Detect which cell encompasses the target text, then output its [X, Y] center coordinate. 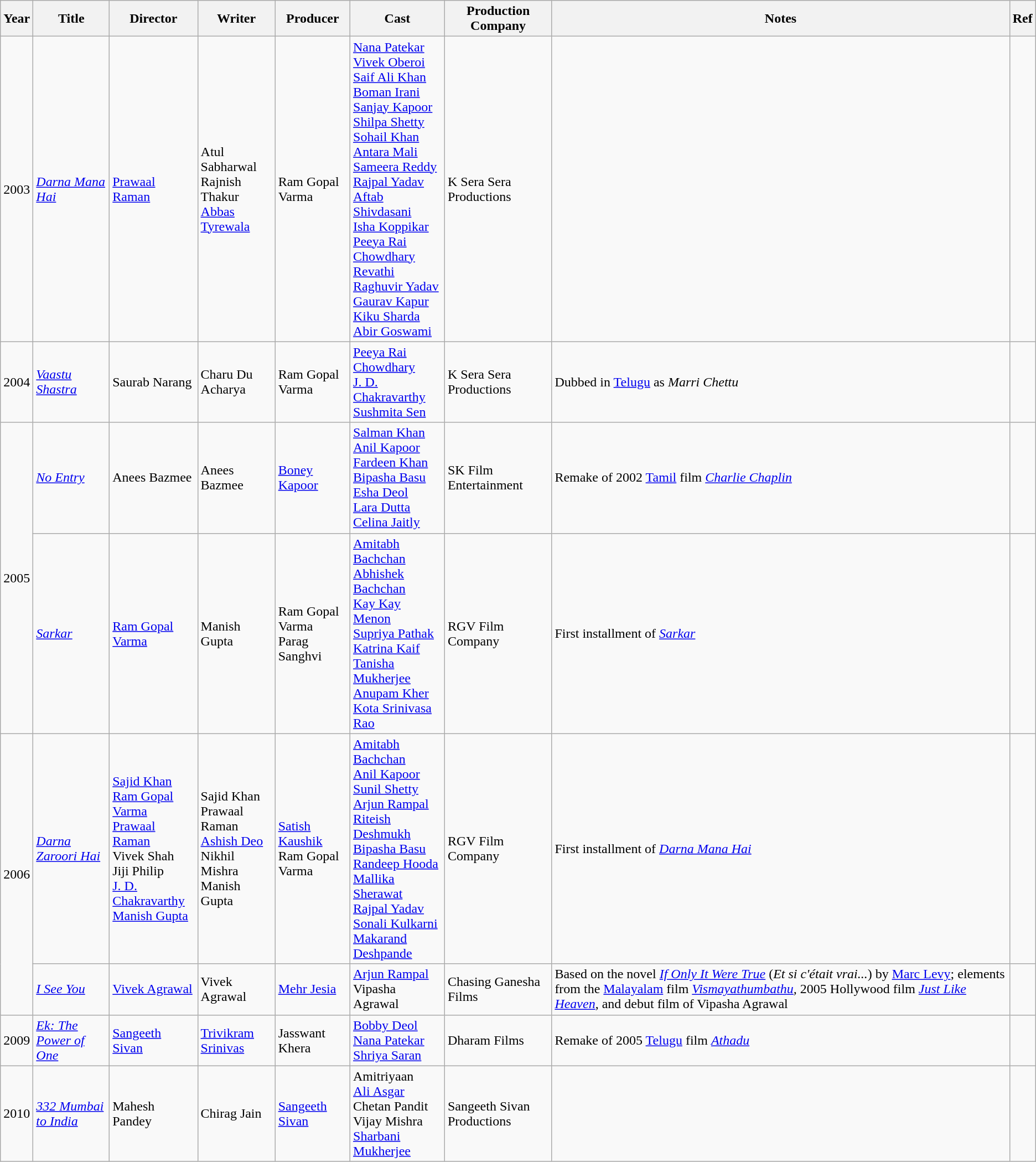
Cast [397, 19]
Jasswant Khera [312, 1040]
Vaastu Shastra [71, 382]
Notes [780, 19]
Charu Du Acharya [236, 382]
Satish KaushikRam Gopal Varma [312, 849]
Saurab Narang [154, 382]
2004 [17, 382]
Trivikram Srinivas [236, 1040]
Amitabh BachchanAbhishek BachchanKay Kay MenonSupriya PathakKatrina KaifTanisha MukherjeeAnupam KherKota Srinivasa Rao [397, 633]
Remake of 2002 Tamil film Charlie Chaplin [780, 478]
Peeya Rai Chowdhary J. D. ChakravarthySushmita Sen [397, 382]
2009 [17, 1040]
Ram Gopal VarmaParag Sanghvi [312, 633]
Sarkar [71, 633]
Bobby DeolNana PatekarShriya Saran [397, 1040]
Mahesh Pandey [154, 1114]
First installment of Darna Mana Hai [780, 849]
Ek: The Power of One [71, 1040]
Sangeeth Sivan Productions [498, 1114]
2003 [17, 189]
2010 [17, 1114]
Salman KhanAnil KapoorFardeen KhanBipasha BasuEsha DeolLara DuttaCelina Jaitly [397, 478]
Boney Kapoor [312, 478]
Dubbed in Telugu as Marri Chettu [780, 382]
Production Company [498, 19]
Producer [312, 19]
First installment of Sarkar [780, 633]
Dharam Films [498, 1040]
2006 [17, 874]
I See You [71, 989]
SK Film Entertainment [498, 478]
Atul SabharwalRajnish ThakurAbbas Tyrewala [236, 189]
AmitriyaanAli AsgarChetan PanditVijay MishraSharbani Mukherjee [397, 1114]
Title [71, 19]
Sajid KhanPrawaal RamanAshish DeoNikhil MishraManish Gupta [236, 849]
Director [154, 19]
Arjun RampalVipasha Agrawal [397, 989]
Writer [236, 19]
Manish Gupta [236, 633]
Remake of 2005 Telugu film Athadu [780, 1040]
Chasing Ganesha Films [498, 989]
No Entry [71, 478]
Ref [1023, 19]
Mehr Jesia [312, 989]
2005 [17, 578]
Darna Mana Hai [71, 189]
Year [17, 19]
Prawaal Raman [154, 189]
Chirag Jain [236, 1114]
Sajid KhanRam Gopal VarmaPrawaal RamanVivek ShahJiji PhilipJ. D. ChakravarthyManish Gupta [154, 849]
332 Mumbai to India [71, 1114]
Darna Zaroori Hai [71, 849]
